For the text-containing cell, return its midpoint in (x, y) coordinate format. 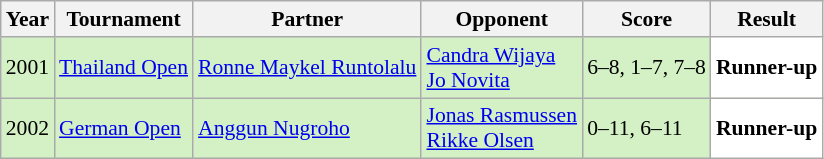
2001 (28, 68)
Thailand Open (124, 68)
Ronne Maykel Runtolalu (307, 68)
2002 (28, 128)
Year (28, 19)
0–11, 6–11 (646, 128)
Candra Wijaya Jo Novita (502, 68)
Score (646, 19)
Jonas Rasmussen Rikke Olsen (502, 128)
6–8, 1–7, 7–8 (646, 68)
Opponent (502, 19)
Partner (307, 19)
German Open (124, 128)
Tournament (124, 19)
Result (766, 19)
Anggun Nugroho (307, 128)
